Return the (X, Y) coordinate for the center point of the cell that contains the specified text.  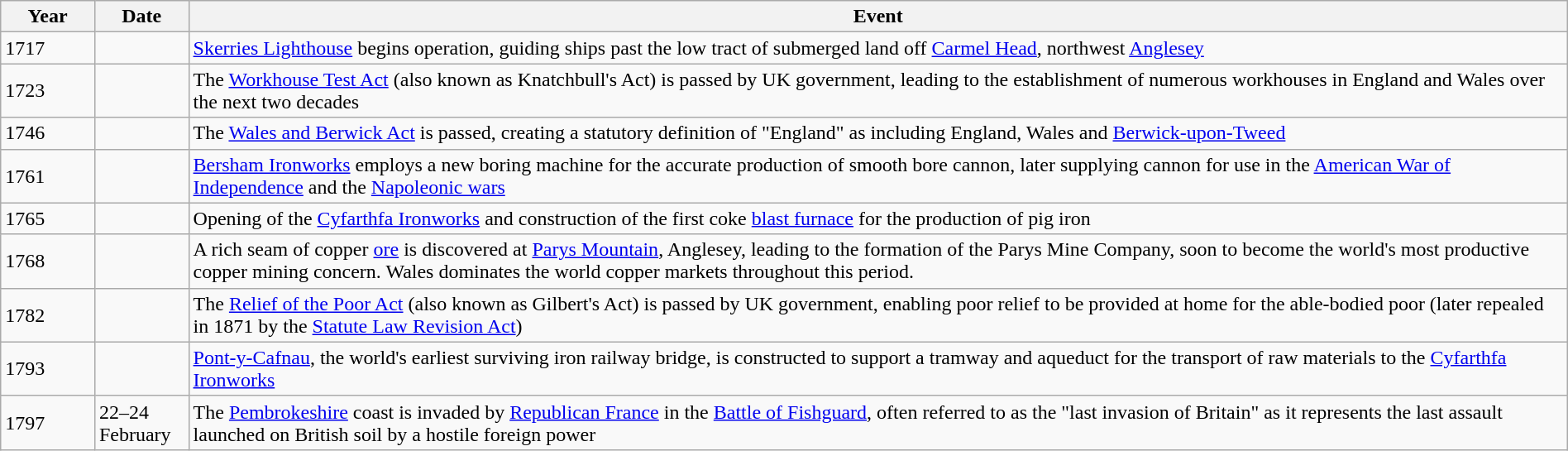
Skerries Lighthouse begins operation, guiding ships past the low tract of submerged land off Carmel Head, northwest Anglesey (878, 48)
The Wales and Berwick Act is passed, creating a statutory definition of "England" as including England, Wales and Berwick-upon-Tweed (878, 133)
22–24 February (141, 422)
Event (878, 17)
1717 (48, 48)
1797 (48, 422)
Year (48, 17)
1793 (48, 369)
Opening of the Cyfarthfa Ironworks and construction of the first coke blast furnace for the production of pig iron (878, 218)
Date (141, 17)
1768 (48, 261)
1723 (48, 91)
1761 (48, 175)
1765 (48, 218)
1782 (48, 314)
1746 (48, 133)
